Detect which cell encompasses the target text, then output its (X, Y) center coordinate. 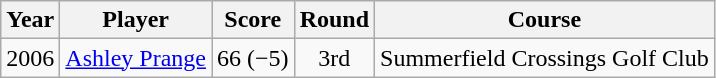
Score (254, 20)
66 (−5) (254, 58)
Course (545, 20)
2006 (30, 58)
Summerfield Crossings Golf Club (545, 58)
Round (334, 20)
Player (136, 20)
3rd (334, 58)
Ashley Prange (136, 58)
Year (30, 20)
